Return (x, y) of the center of cell containing provided text 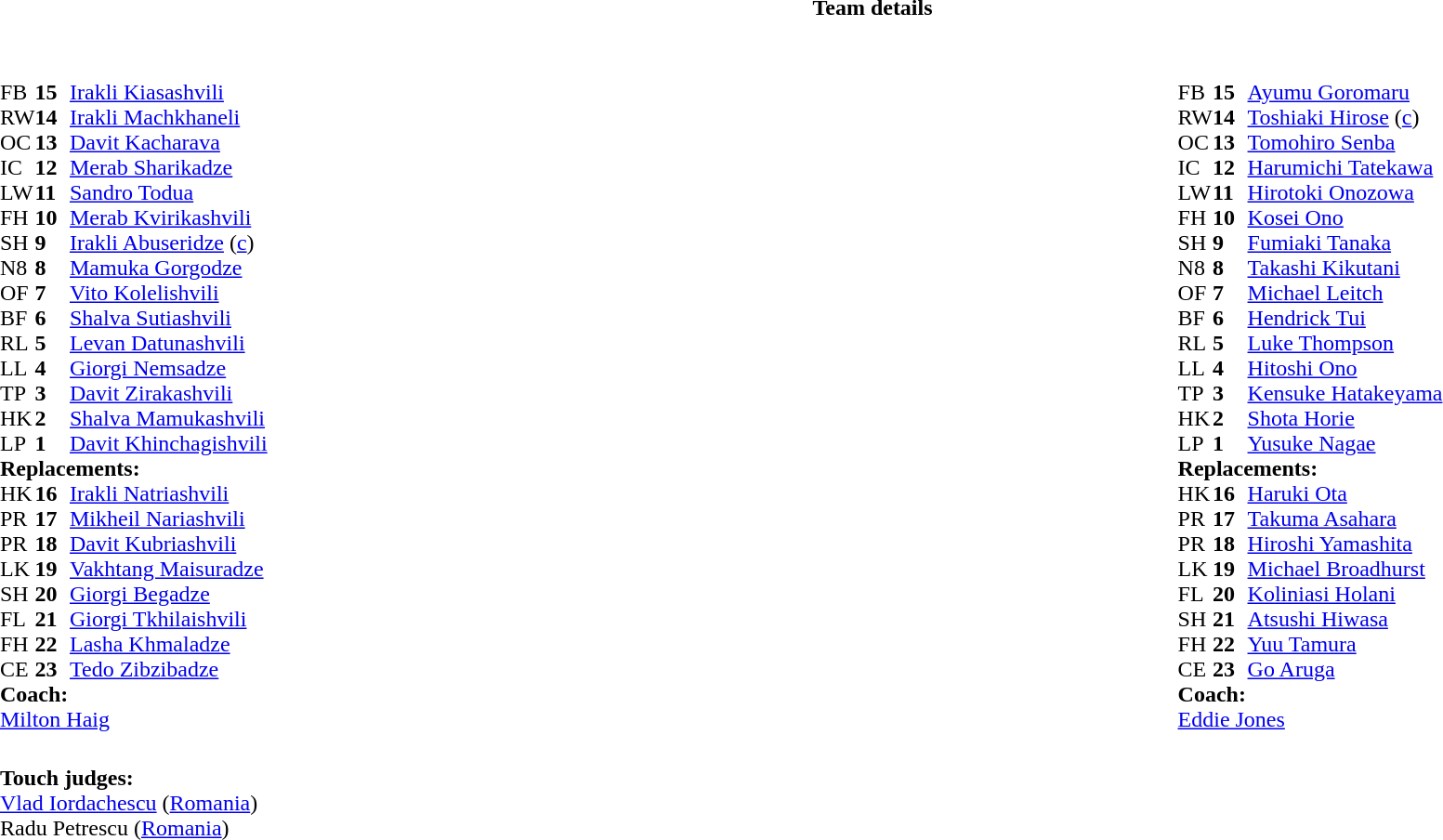
Davit Zirakashvili (169, 394)
Shalva Mamukashvili (169, 418)
Merab Sharikadze (169, 167)
Shalva Sutiashvili (169, 318)
Mikheil Nariashvili (169, 518)
Hitoshi Ono (1345, 368)
Go Aruga (1345, 669)
Mamuka Gorgodze (169, 268)
Irakli Machkhaneli (169, 117)
Irakli Natriashvili (169, 494)
Lasha Khmaladze (169, 645)
Kensuke Hatakeyama (1345, 394)
Shota Horie (1345, 418)
Atsushi Hiwasa (1345, 619)
Luke Thompson (1345, 344)
Haruki Ota (1345, 494)
Toshiaki Hirose (c) (1345, 117)
Vakhtang Maisuradze (169, 569)
Tomohiro Senba (1345, 143)
Yusuke Nagae (1345, 444)
Fumiaki Tanaka (1345, 243)
Takashi Kikutani (1345, 268)
Tedo Zibzibadze (169, 669)
Harumichi Tatekawa (1345, 167)
Eddie Jones (1310, 719)
Merab Kvirikashvili (169, 217)
Yuu Tamura (1345, 645)
Takuma Asahara (1345, 518)
Vito Kolelishvili (169, 294)
Hirotoki Onozowa (1345, 193)
Irakli Abuseridze (c) (169, 243)
Hendrick Tui (1345, 318)
Giorgi Tkhilaishvili (169, 619)
Hiroshi Yamashita (1345, 545)
Ayumu Goromaru (1345, 93)
Irakli Kiasashvili (169, 93)
Levan Datunashvili (169, 344)
Giorgi Nemsadze (169, 368)
Davit Kubriashvili (169, 545)
Davit Khinchagishvili (169, 444)
Michael Broadhurst (1345, 569)
Giorgi Begadze (169, 595)
Koliniasi Holani (1345, 595)
Michael Leitch (1345, 294)
Davit Kacharava (169, 143)
Sandro Todua (169, 193)
Milton Haig (134, 719)
Kosei Ono (1345, 217)
